For the text-containing cell, return its midpoint in [x, y] coordinate format. 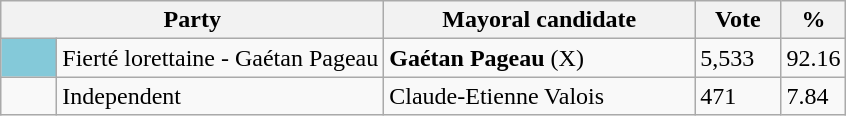
Gaétan Pageau (X) [540, 58]
Independent [220, 96]
5,533 [738, 58]
471 [738, 96]
Vote [738, 20]
Claude-Etienne Valois [540, 96]
Fierté lorettaine - Gaétan Pageau [220, 58]
Mayoral candidate [540, 20]
92.16 [814, 58]
% [814, 20]
Party [192, 20]
7.84 [814, 96]
